Search for the cell housing the specified text and yield its [x, y] center coordinate. 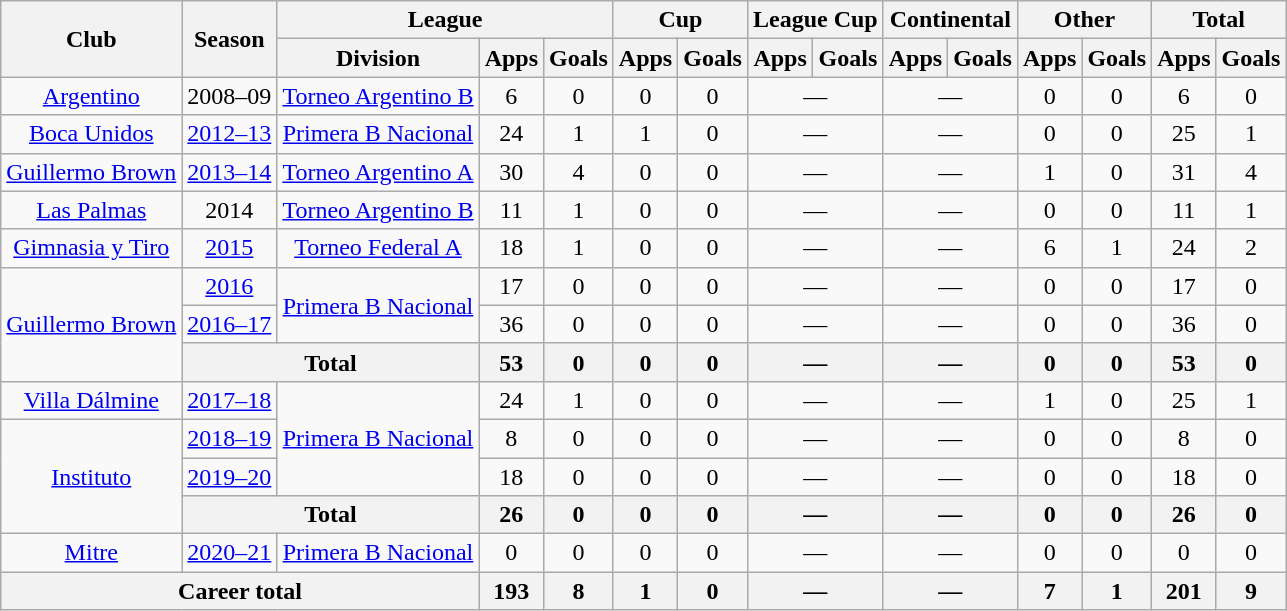
Club [92, 39]
2013–14 [230, 172]
Continental [950, 20]
Cup [680, 20]
Other [1084, 20]
193 [511, 591]
2020–21 [230, 553]
Division [378, 58]
2012–13 [230, 134]
League [445, 20]
31 [1184, 172]
2015 [230, 248]
2 [1251, 248]
Torneo Federal A [378, 248]
30 [511, 172]
2017–18 [230, 400]
Career total [240, 591]
2019–20 [230, 477]
Mitre [92, 553]
Villa Dálmine [92, 400]
Torneo Argentino A [378, 172]
2016 [230, 286]
Argentino [92, 96]
Gimnasia y Tiro [92, 248]
League Cup [815, 20]
Instituto [92, 476]
2016–17 [230, 324]
Las Palmas [92, 210]
2018–19 [230, 438]
9 [1251, 591]
7 [1049, 591]
Season [230, 39]
2014 [230, 210]
Boca Unidos [92, 134]
201 [1184, 591]
2008–09 [230, 96]
